Identify which cell holds the provided text, then report its [X, Y] central coordinate. 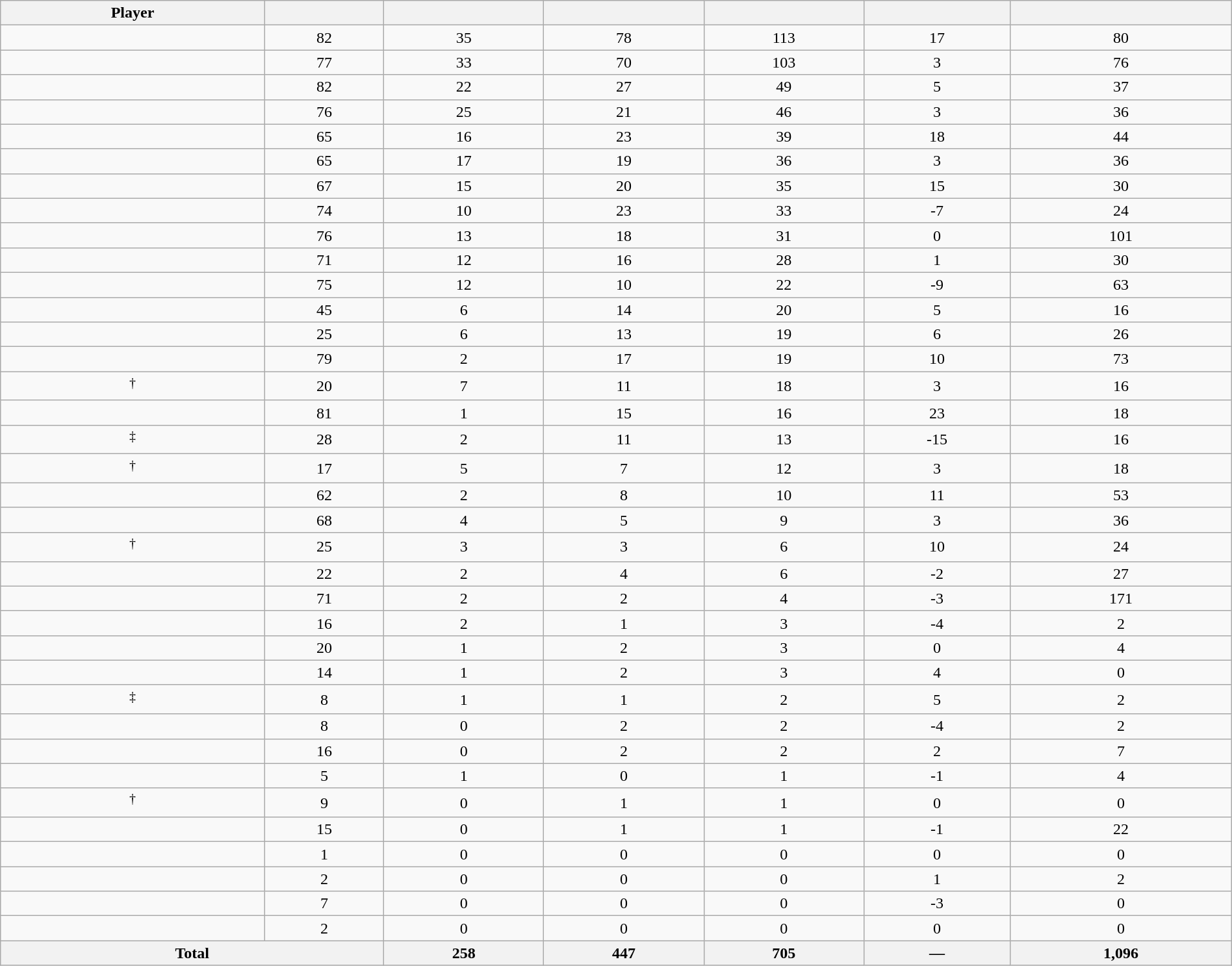
45 [324, 310]
— [937, 953]
75 [324, 285]
103 [784, 62]
81 [324, 413]
73 [1122, 359]
101 [1122, 235]
78 [624, 38]
62 [324, 495]
-2 [937, 574]
Total [192, 953]
68 [324, 520]
21 [624, 112]
53 [1122, 495]
77 [324, 62]
74 [324, 210]
26 [1122, 335]
-7 [937, 210]
1,096 [1122, 953]
79 [324, 359]
705 [784, 953]
447 [624, 953]
258 [464, 953]
39 [784, 136]
113 [784, 38]
44 [1122, 136]
70 [624, 62]
67 [324, 186]
63 [1122, 285]
171 [1122, 598]
-9 [937, 285]
49 [784, 87]
-15 [937, 439]
31 [784, 235]
37 [1122, 87]
80 [1122, 38]
46 [784, 112]
Player [133, 13]
